Identify which cell holds the provided text, then report its (X, Y) central coordinate. 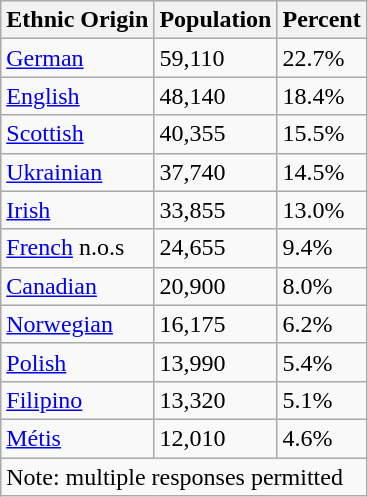
Ukrainian (78, 172)
Scottish (78, 134)
Filipino (78, 400)
5.1% (322, 400)
20,900 (216, 286)
5.4% (322, 362)
12,010 (216, 438)
German (78, 58)
4.6% (322, 438)
8.0% (322, 286)
37,740 (216, 172)
Canadian (78, 286)
Population (216, 20)
Note: multiple responses permitted (184, 477)
24,655 (216, 248)
33,855 (216, 210)
Métis (78, 438)
13.0% (322, 210)
Polish (78, 362)
Ethnic Origin (78, 20)
48,140 (216, 96)
15.5% (322, 134)
16,175 (216, 324)
Irish (78, 210)
Percent (322, 20)
40,355 (216, 134)
French n.o.s (78, 248)
59,110 (216, 58)
13,990 (216, 362)
6.2% (322, 324)
Norwegian (78, 324)
22.7% (322, 58)
18.4% (322, 96)
English (78, 96)
14.5% (322, 172)
9.4% (322, 248)
13,320 (216, 400)
